Output the (X, Y) coordinate of the center of the cell containing the given text.  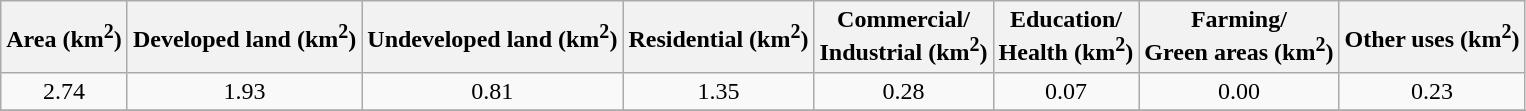
0.81 (492, 91)
1.93 (244, 91)
0.28 (904, 91)
Residential (km2) (718, 37)
0.00 (1239, 91)
Other uses (km2) (1432, 37)
Education/ Health (km2) (1066, 37)
Commercial/ Industrial (km2) (904, 37)
0.23 (1432, 91)
Undeveloped land (km2) (492, 37)
0.07 (1066, 91)
Farming/ Green areas (km2) (1239, 37)
Area (km2) (64, 37)
2.74 (64, 91)
1.35 (718, 91)
Developed land (km2) (244, 37)
